Find where the given text appears and provide that cell's center as [x, y] coordinate. 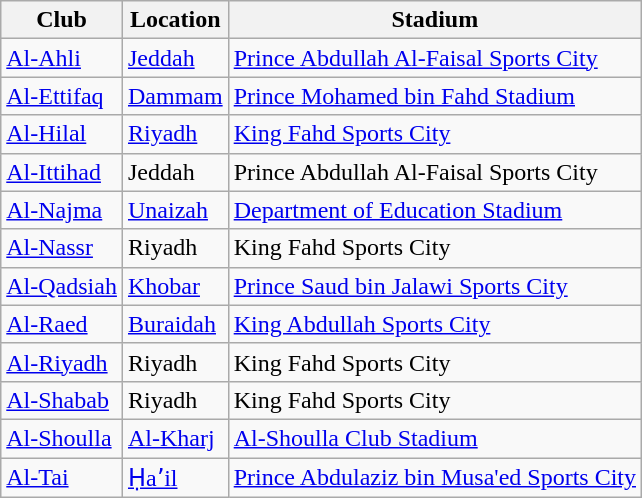
Al-Najma [62, 210]
Al-Hilal [62, 134]
Al-Qadsiah [62, 286]
Prince Saud bin Jalawi Sports City [434, 286]
Al-Ittihad [62, 172]
Khobar [175, 286]
Unaizah [175, 210]
Al-Shoulla Club Stadium [434, 438]
Prince Mohamed bin Fahd Stadium [434, 96]
Buraidah [175, 324]
Al-Kharj [175, 438]
Dammam [175, 96]
Stadium [434, 20]
Ḥaʼil [175, 478]
Department of Education Stadium [434, 210]
Location [175, 20]
Prince Abdulaziz bin Musa'ed Sports City [434, 478]
Al-Ettifaq [62, 96]
Al-Tai [62, 478]
Al-Riyadh [62, 362]
King Abdullah Sports City [434, 324]
Club [62, 20]
Al-Ahli [62, 58]
Al-Shoulla [62, 438]
Al-Shabab [62, 400]
Al-Nassr [62, 248]
Al-Raed [62, 324]
